Capture the cell that displays the provided text and extract its (x, y) central coordinate. 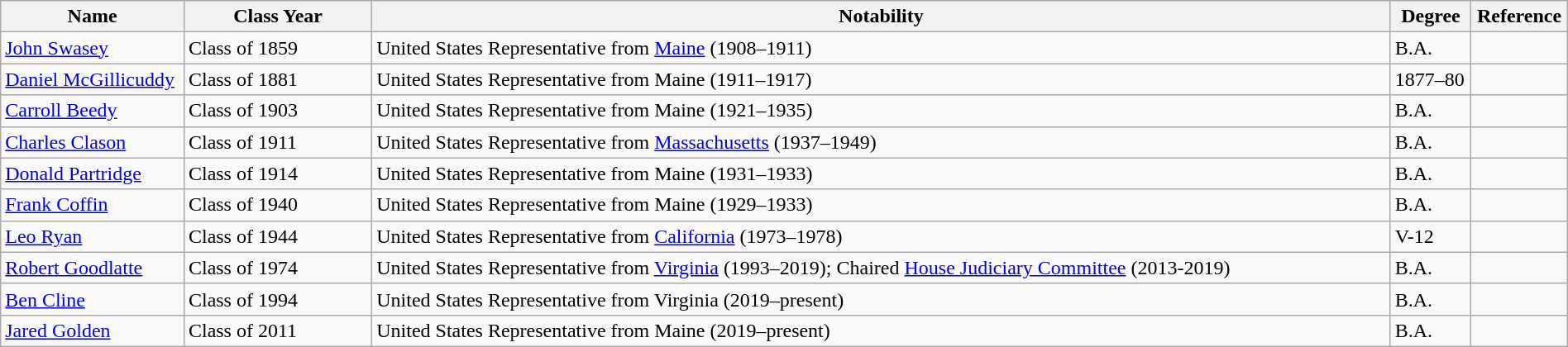
Class of 1859 (278, 48)
Class of 1944 (278, 236)
Charles Clason (93, 142)
Class of 1911 (278, 142)
Reference (1519, 17)
Frank Coffin (93, 205)
1877–80 (1431, 79)
United States Representative from Virginia (1993–2019); Chaired House Judiciary Committee (2013-2019) (882, 268)
Donald Partridge (93, 173)
United States Representative from Massachusetts (1937–1949) (882, 142)
Carroll Beedy (93, 111)
Class of 1994 (278, 299)
United States Representative from Maine (1908–1911) (882, 48)
Ben Cline (93, 299)
United States Representative from California (1973–1978) (882, 236)
United States Representative from Maine (1921–1935) (882, 111)
United States Representative from Maine (1931–1933) (882, 173)
John Swasey (93, 48)
Class Year (278, 17)
Class of 1940 (278, 205)
United States Representative from Virginia (2019–present) (882, 299)
Class of 1974 (278, 268)
Class of 1881 (278, 79)
Leo Ryan (93, 236)
United States Representative from Maine (1911–1917) (882, 79)
Class of 1903 (278, 111)
Degree (1431, 17)
Notability (882, 17)
Jared Golden (93, 330)
Robert Goodlatte (93, 268)
Name (93, 17)
Class of 1914 (278, 173)
V-12 (1431, 236)
United States Representative from Maine (1929–1933) (882, 205)
Class of 2011 (278, 330)
United States Representative from Maine (2019–present) (882, 330)
Daniel McGillicuddy (93, 79)
